Scan for the cell matching the given text and deliver its [X, Y] coordinate at center. 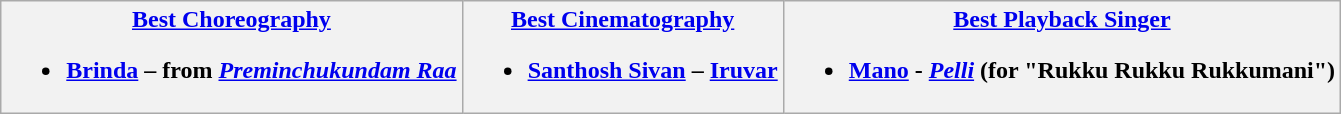
Best CinematographySanthosh Sivan – Iruvar [622, 58]
Best ChoreographyBrinda – from Preminchukundam Raa [232, 58]
Best Playback SingerMano - Pelli (for "Rukku Rukku Rukkumani") [1062, 58]
